For the text-containing cell, return its midpoint in [x, y] coordinate format. 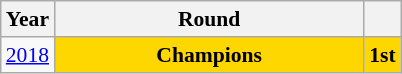
Year [28, 19]
Round [209, 19]
Champions [209, 55]
2018 [28, 55]
1st [382, 55]
